Detect which cell encompasses the target text, then output its (x, y) center coordinate. 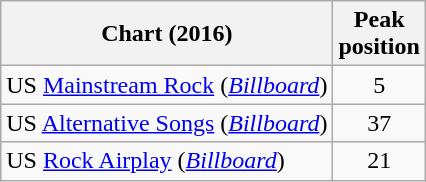
21 (379, 161)
US Rock Airplay (Billboard) (167, 161)
5 (379, 85)
37 (379, 123)
Peakposition (379, 34)
Chart (2016) (167, 34)
US Mainstream Rock (Billboard) (167, 85)
US Alternative Songs (Billboard) (167, 123)
